Find where the given text appears and provide that cell's center as (x, y) coordinate. 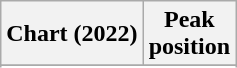
Peakposition (189, 34)
Chart (2022) (72, 34)
